Pinpoint the cell where the given text exists, returning its [x, y] midpoint coordinate. 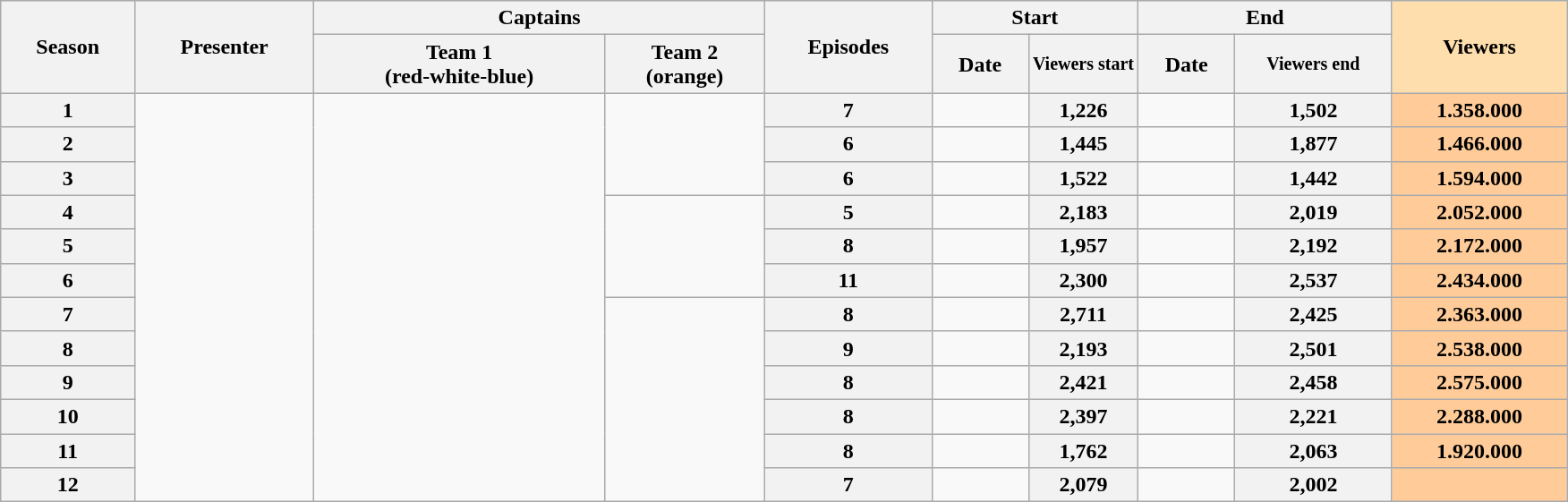
2.052.000 [1479, 212]
Season [68, 47]
4 [68, 212]
2 [68, 144]
1,522 [1083, 178]
Viewers start [1083, 64]
2,458 [1314, 382]
2,183 [1083, 212]
Episodes [848, 47]
1 [68, 110]
1,442 [1314, 178]
2,193 [1083, 348]
Presenter [225, 47]
2,501 [1314, 348]
2,192 [1314, 246]
1.594.000 [1479, 178]
3 [68, 178]
2,300 [1083, 280]
2.538.000 [1479, 348]
1,877 [1314, 144]
2.288.000 [1479, 416]
Team 2 (orange) [686, 64]
1,762 [1083, 450]
1.920.000 [1479, 450]
1.466.000 [1479, 144]
2,421 [1083, 382]
2,425 [1314, 314]
Start [1035, 18]
Viewers [1479, 47]
12 [68, 485]
2,063 [1314, 450]
1.358.000 [1479, 110]
Captains [540, 18]
2,019 [1314, 212]
2.434.000 [1479, 280]
2,397 [1083, 416]
2,537 [1314, 280]
2,079 [1083, 485]
2.575.000 [1479, 382]
1,445 [1083, 144]
1,226 [1083, 110]
Team 1 (red-white-blue) [460, 64]
Viewers end [1314, 64]
2.172.000 [1479, 246]
End [1265, 18]
10 [68, 416]
1,957 [1083, 246]
2,221 [1314, 416]
1,502 [1314, 110]
2,002 [1314, 485]
2,711 [1083, 314]
2.363.000 [1479, 314]
